Detect which cell encompasses the target text, then output its (x, y) center coordinate. 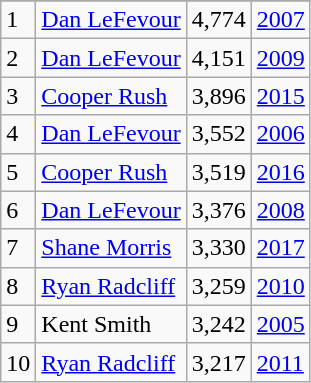
8 (18, 286)
2017 (280, 248)
2 (18, 58)
Shane Morris (111, 248)
2005 (280, 324)
3,896 (218, 96)
3,242 (218, 324)
2016 (280, 172)
3,259 (218, 286)
4 (18, 134)
3,552 (218, 134)
2007 (280, 20)
3,330 (218, 248)
Kent Smith (111, 324)
2011 (280, 362)
10 (18, 362)
7 (18, 248)
9 (18, 324)
3,519 (218, 172)
3,376 (218, 210)
4,151 (218, 58)
2010 (280, 286)
5 (18, 172)
2015 (280, 96)
1 (18, 20)
2006 (280, 134)
6 (18, 210)
4,774 (218, 20)
2009 (280, 58)
3 (18, 96)
3,217 (218, 362)
2008 (280, 210)
